Search for the cell housing the specified text and yield its [X, Y] center coordinate. 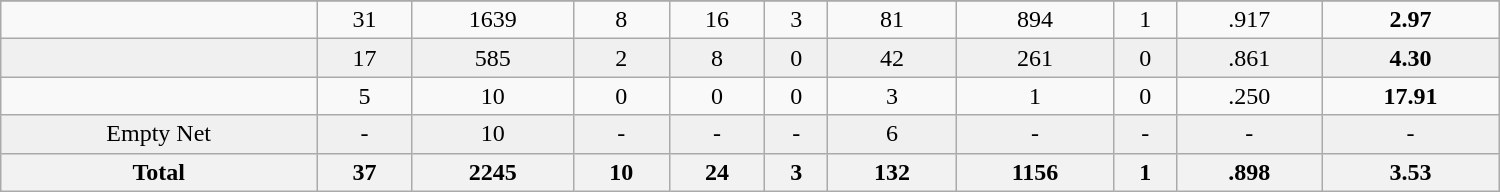
31 [365, 20]
5 [365, 96]
585 [492, 58]
6 [892, 134]
2 [621, 58]
81 [892, 20]
Empty Net [159, 134]
261 [1035, 58]
2245 [492, 172]
24 [717, 172]
4.30 [1411, 58]
132 [892, 172]
.917 [1250, 20]
894 [1035, 20]
.250 [1250, 96]
42 [892, 58]
1156 [1035, 172]
.898 [1250, 172]
1639 [492, 20]
37 [365, 172]
3.53 [1411, 172]
17.91 [1411, 96]
16 [717, 20]
Total [159, 172]
2.97 [1411, 20]
.861 [1250, 58]
17 [365, 58]
